Detect which cell encompasses the target text, then output its [X, Y] center coordinate. 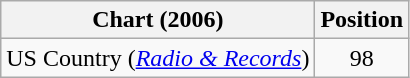
Chart (2006) [158, 20]
Position [362, 20]
US Country (Radio & Records) [158, 58]
98 [362, 58]
